Return (X, Y) of the center of cell containing provided text 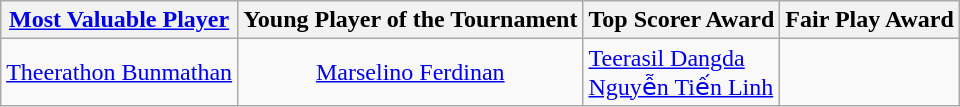
Young Player of the Tournament (410, 20)
Top Scorer Award (682, 20)
Most Valuable Player (120, 20)
Fair Play Award (870, 20)
Teerasil Dangda Nguyễn Tiến Linh (682, 72)
Marselino Ferdinan (410, 72)
Theerathon Bunmathan (120, 72)
